Pinpoint the cell where the given text exists, returning its [X, Y] midpoint coordinate. 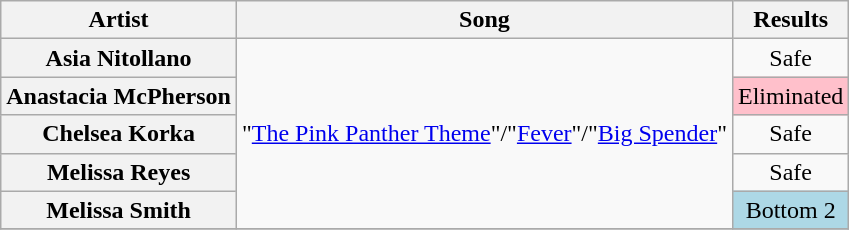
Asia Nitollano [119, 58]
Chelsea Korka [119, 134]
Melissa Smith [119, 210]
Melissa Reyes [119, 172]
Bottom 2 [790, 210]
Results [790, 20]
Anastacia McPherson [119, 96]
Eliminated [790, 96]
Song [484, 20]
Artist [119, 20]
"The Pink Panther Theme"/"Fever"/"Big Spender" [484, 134]
